Return the (x, y) coordinate for the center point of the cell that contains the specified text.  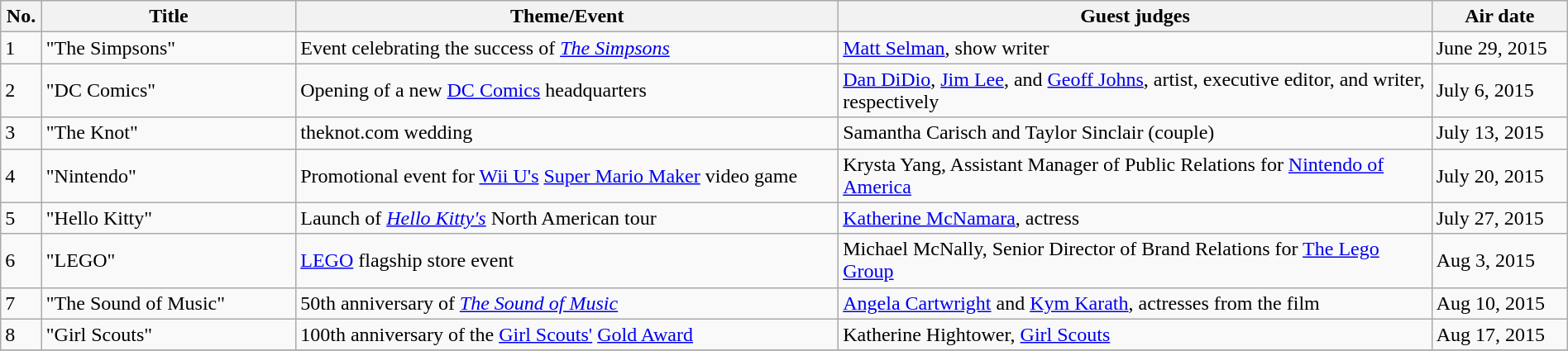
July 13, 2015 (1499, 133)
4 (22, 175)
Samantha Carisch and Taylor Sinclair (couple) (1135, 133)
7 (22, 303)
July 20, 2015 (1499, 175)
Event celebrating the success of The Simpsons (567, 48)
"Nintendo" (169, 175)
Krysta Yang, Assistant Manager of Public Relations for Nintendo of America (1135, 175)
"The Simpsons" (169, 48)
Dan DiDio, Jim Lee, and Geoff Johns, artist, executive editor, and writer, respectively (1135, 91)
Opening of a new DC Comics headquarters (567, 91)
Launch of Hello Kitty's North American tour (567, 218)
No. (22, 17)
LEGO flagship store event (567, 261)
50th anniversary of The Sound of Music (567, 303)
"Hello Kitty" (169, 218)
"The Sound of Music" (169, 303)
"DC Comics" (169, 91)
Angela Cartwright and Kym Karath, actresses from the film (1135, 303)
5 (22, 218)
Guest judges (1135, 17)
Title (169, 17)
Aug 10, 2015 (1499, 303)
"The Knot" (169, 133)
Katherine Hightower, Girl Scouts (1135, 334)
June 29, 2015 (1499, 48)
6 (22, 261)
1 (22, 48)
Theme/Event (567, 17)
"Girl Scouts" (169, 334)
3 (22, 133)
July 6, 2015 (1499, 91)
Michael McNally, Senior Director of Brand Relations for The Lego Group (1135, 261)
Aug 3, 2015 (1499, 261)
Air date (1499, 17)
Katherine McNamara, actress (1135, 218)
2 (22, 91)
Matt Selman, show writer (1135, 48)
100th anniversary of the Girl Scouts' Gold Award (567, 334)
theknot.com wedding (567, 133)
Aug 17, 2015 (1499, 334)
8 (22, 334)
July 27, 2015 (1499, 218)
Promotional event for Wii U's Super Mario Maker video game (567, 175)
"LEGO" (169, 261)
